Determine the [X, Y] coordinate at the center of the cell enclosing the given text.  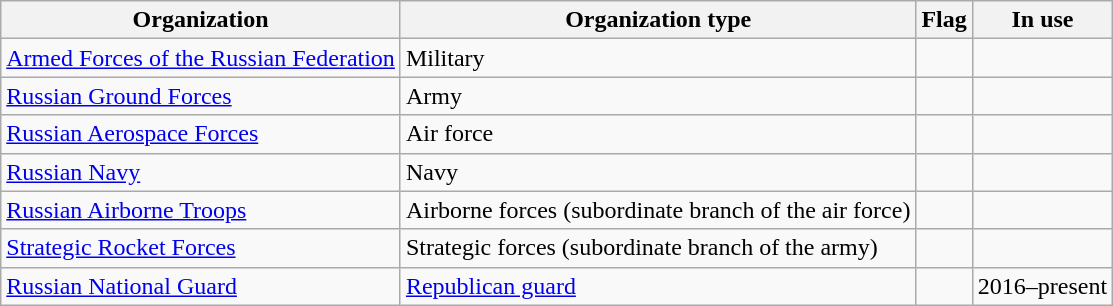
2016–present [1042, 286]
Russian National Guard [201, 286]
In use [1042, 20]
Navy [658, 172]
Organization type [658, 20]
Strategic forces (subordinate branch of the army) [658, 248]
Republican guard [658, 286]
Russian Aerospace Forces [201, 134]
Armed Forces of the Russian Federation [201, 58]
Russian Ground Forces [201, 96]
Army [658, 96]
Military [658, 58]
Russian Navy [201, 172]
Air force [658, 134]
Organization [201, 20]
Strategic Rocket Forces [201, 248]
Flag [944, 20]
Airborne forces (subordinate branch of the air force) [658, 210]
Russian Airborne Troops [201, 210]
